For the text-containing cell, return its midpoint in (X, Y) coordinate format. 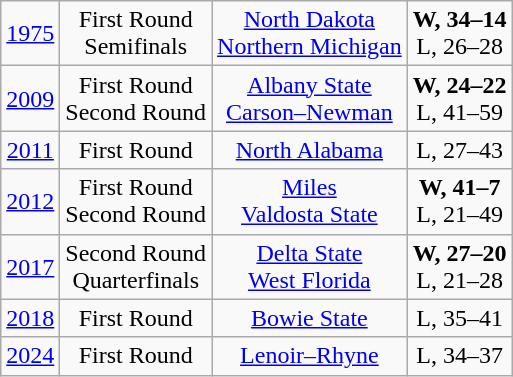
MilesValdosta State (310, 202)
Lenoir–Rhyne (310, 356)
1975 (30, 34)
Second RoundQuarterfinals (136, 266)
2018 (30, 318)
2012 (30, 202)
2024 (30, 356)
Bowie State (310, 318)
2017 (30, 266)
W, 34–14L, 26–28 (460, 34)
2011 (30, 150)
First RoundSemifinals (136, 34)
L, 34–37 (460, 356)
L, 27–43 (460, 150)
W, 41–7L, 21–49 (460, 202)
North DakotaNorthern Michigan (310, 34)
W, 27–20L, 21–28 (460, 266)
L, 35–41 (460, 318)
Delta StateWest Florida (310, 266)
North Alabama (310, 150)
Albany StateCarson–Newman (310, 98)
W, 24–22L, 41–59 (460, 98)
2009 (30, 98)
